Capture the cell that displays the provided text and extract its [X, Y] central coordinate. 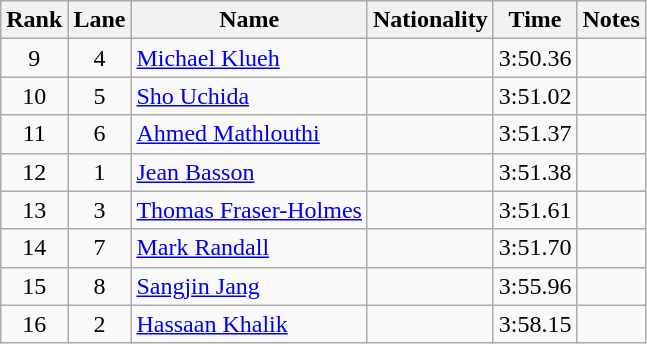
10 [34, 96]
11 [34, 134]
3:51.70 [535, 248]
3 [100, 210]
6 [100, 134]
4 [100, 58]
Jean Basson [250, 172]
Sho Uchida [250, 96]
Rank [34, 20]
Nationality [430, 20]
8 [100, 286]
Mark Randall [250, 248]
14 [34, 248]
Sangjin Jang [250, 286]
1 [100, 172]
13 [34, 210]
2 [100, 324]
Ahmed Mathlouthi [250, 134]
3:50.36 [535, 58]
Michael Klueh [250, 58]
3:51.38 [535, 172]
Notes [611, 20]
3:51.61 [535, 210]
7 [100, 248]
Time [535, 20]
12 [34, 172]
3:55.96 [535, 286]
5 [100, 96]
16 [34, 324]
3:58.15 [535, 324]
Thomas Fraser-Holmes [250, 210]
Lane [100, 20]
15 [34, 286]
3:51.37 [535, 134]
Name [250, 20]
Hassaan Khalik [250, 324]
9 [34, 58]
3:51.02 [535, 96]
